Detect which cell encompasses the target text, then output its [x, y] center coordinate. 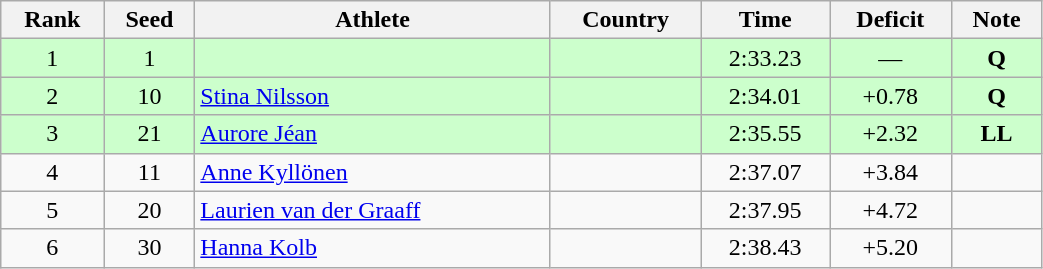
Rank [52, 20]
10 [150, 96]
2:35.55 [766, 134]
LL [996, 134]
+4.72 [891, 210]
Stina Nilsson [373, 96]
4 [52, 172]
Hanna Kolb [373, 248]
Laurien van der Graaff [373, 210]
5 [52, 210]
2:34.01 [766, 96]
+2.32 [891, 134]
Aurore Jéan [373, 134]
2:37.95 [766, 210]
11 [150, 172]
2 [52, 96]
3 [52, 134]
+5.20 [891, 248]
6 [52, 248]
Country [625, 20]
Deficit [891, 20]
2:33.23 [766, 58]
— [891, 58]
Note [996, 20]
+0.78 [891, 96]
Time [766, 20]
Anne Kyllönen [373, 172]
20 [150, 210]
Seed [150, 20]
30 [150, 248]
+3.84 [891, 172]
2:37.07 [766, 172]
21 [150, 134]
2:38.43 [766, 248]
Athlete [373, 20]
